Locate the cell with the specified text and output its [x, y] center coordinate. 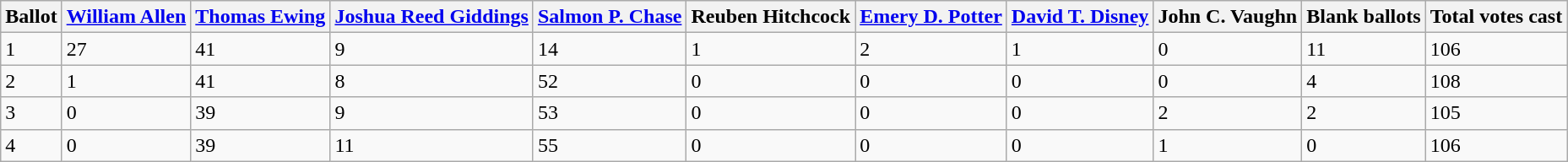
53 [610, 113]
Joshua Reed Giddings [431, 17]
Blank ballots [1364, 17]
3 [31, 113]
8 [431, 81]
14 [610, 49]
52 [610, 81]
Emery D. Potter [931, 17]
William Allen [127, 17]
108 [1496, 81]
27 [127, 49]
Reuben Hitchcock [771, 17]
Ballot [31, 17]
David T. Disney [1080, 17]
55 [610, 145]
105 [1496, 113]
Salmon P. Chase [610, 17]
John C. Vaughn [1228, 17]
Total votes cast [1496, 17]
Thomas Ewing [260, 17]
